Return [X, Y] of the center of cell containing provided text 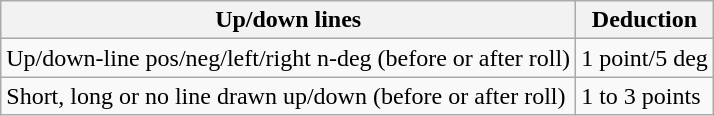
1 point/5 deg [645, 58]
Up/down-line pos/neg/left/right n-deg (before or after roll) [288, 58]
Up/down lines [288, 20]
Short, long or no line drawn up/down (before or after roll) [288, 96]
Deduction [645, 20]
1 to 3 points [645, 96]
